Find where the given text appears and provide that cell's center as [X, Y] coordinate. 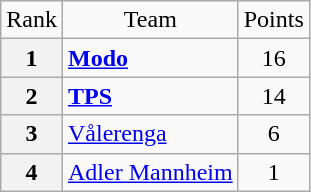
2 [32, 96]
14 [274, 96]
TPS [150, 96]
Adler Mannheim [150, 172]
4 [32, 172]
Points [274, 20]
16 [274, 58]
Modo [150, 58]
Vålerenga [150, 134]
Rank [32, 20]
Team [150, 20]
6 [274, 134]
3 [32, 134]
